Find where the given text appears and provide that cell's center as [X, Y] coordinate. 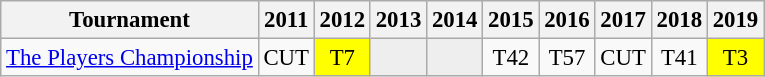
2011 [286, 20]
2017 [623, 20]
2012 [342, 20]
T3 [735, 58]
T57 [567, 58]
T7 [342, 58]
2016 [567, 20]
2019 [735, 20]
Tournament [130, 20]
2018 [679, 20]
T42 [511, 58]
The Players Championship [130, 58]
2014 [455, 20]
2013 [398, 20]
T41 [679, 58]
2015 [511, 20]
